From the cell containing the given text, extract its center point as [X, Y] coordinate. 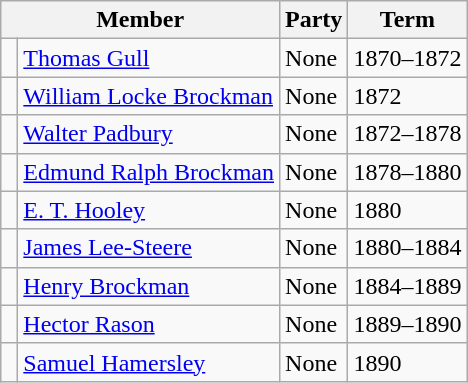
1884–1889 [408, 286]
Edmund Ralph Brockman [149, 172]
Member [140, 20]
William Locke Brockman [149, 96]
1870–1872 [408, 58]
Thomas Gull [149, 58]
E. T. Hooley [149, 210]
1880–1884 [408, 248]
1880 [408, 210]
1890 [408, 362]
Party [314, 20]
1872 [408, 96]
Term [408, 20]
Hector Rason [149, 324]
Henry Brockman [149, 286]
1889–1890 [408, 324]
1878–1880 [408, 172]
1872–1878 [408, 134]
Walter Padbury [149, 134]
Samuel Hamersley [149, 362]
James Lee-Steere [149, 248]
